Return (X, Y) of the center of cell containing provided text 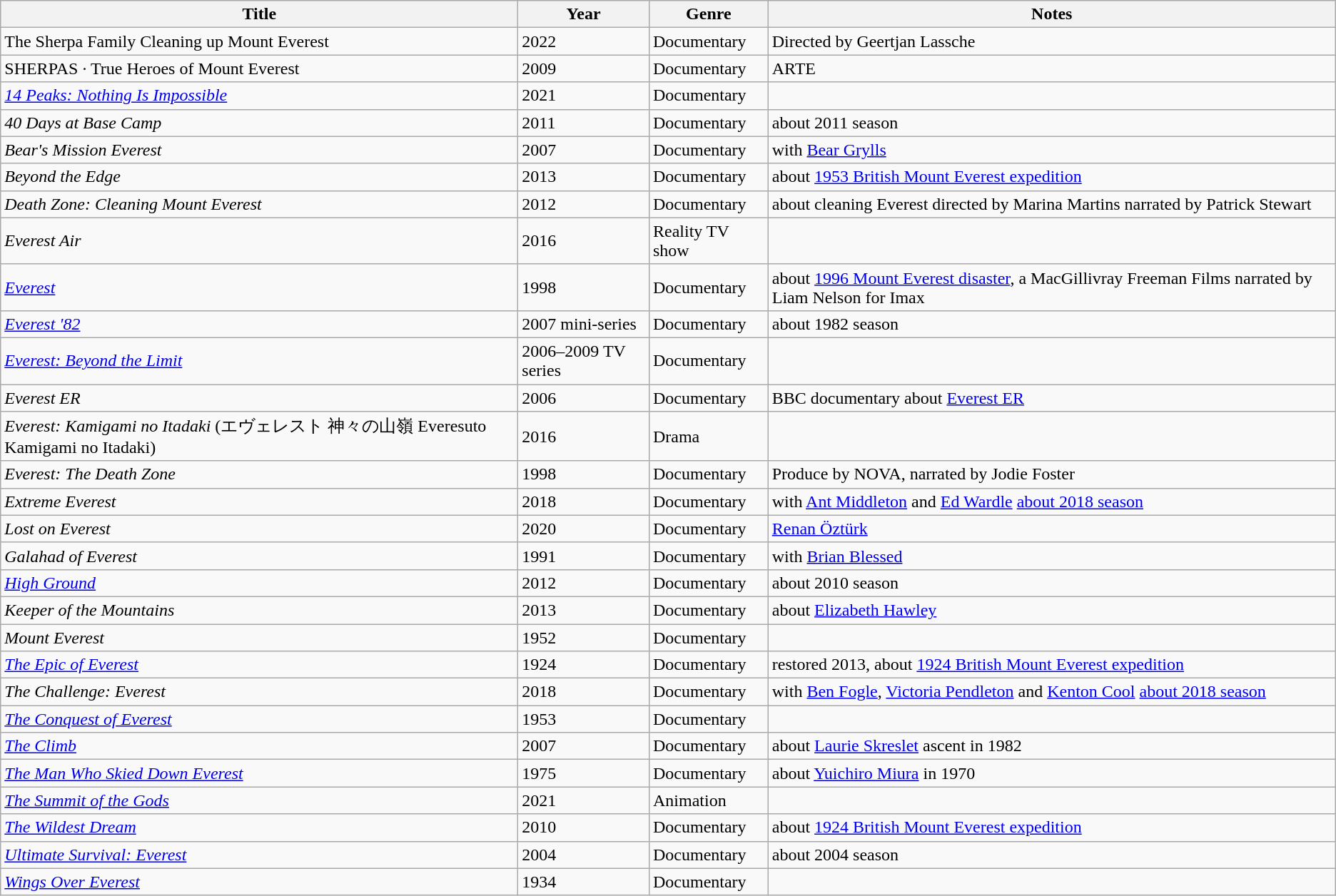
Drama (708, 437)
Everest (260, 287)
Keeper of the Mountains (260, 610)
Produce by NOVA, narrated by Jodie Foster (1052, 474)
Mount Everest (260, 637)
2007 mini-series (584, 324)
about 1996 Mount Everest disaster, a MacGillivray Freeman Films narrated by Liam Nelson for Imax (1052, 287)
2006 (584, 397)
1975 (584, 773)
The Challenge: Everest (260, 692)
1934 (584, 882)
Ultimate Survival: Everest (260, 855)
Everest: Beyond the Limit (260, 361)
2010 (584, 828)
Renan Öztürk (1052, 529)
1924 (584, 665)
restored 2013, about 1924 British Mount Everest expedition (1052, 665)
40 Days at Base Camp (260, 123)
BBC documentary about Everest ER (1052, 397)
Extreme Everest (260, 502)
Bear's Mission Everest (260, 150)
The Epic of Everest (260, 665)
2020 (584, 529)
Directed by Geertjan Lassche (1052, 41)
about 1953 British Mount Everest expedition (1052, 177)
The Conquest of Everest (260, 719)
Notes (1052, 14)
about Yuichiro Miura in 1970 (1052, 773)
Genre (708, 14)
about Laurie Skreslet ascent in 1982 (1052, 746)
with Ant Middleton and Ed Wardle about 2018 season (1052, 502)
about cleaning Everest directed by Marina Martins narrated by Patrick Stewart (1052, 204)
Reality TV show (708, 241)
The Sherpa Family Cleaning up Mount Everest (260, 41)
1952 (584, 637)
14 Peaks: Nothing Is Impossible (260, 96)
with Ben Fogle, Victoria Pendleton and Kenton Cool about 2018 season (1052, 692)
Everest: Kamigami no Itadaki (エヴェレスト 神々の山嶺 Everesuto Kamigami no Itadaki) (260, 437)
Everest '82 (260, 324)
about Elizabeth Hawley (1052, 610)
Title (260, 14)
High Ground (260, 583)
1953 (584, 719)
The Man Who Skied Down Everest (260, 773)
The Summit of the Gods (260, 800)
Death Zone: Cleaning Mount Everest (260, 204)
Year (584, 14)
2004 (584, 855)
SHERPAS · True Heroes of Mount Everest (260, 68)
Galahad of Everest (260, 556)
about 2011 season (1052, 123)
2009 (584, 68)
Everest: The Death Zone (260, 474)
Lost on Everest (260, 529)
ARTE (1052, 68)
with Brian Blessed (1052, 556)
Animation (708, 800)
Wings Over Everest (260, 882)
about 1924 British Mount Everest expedition (1052, 828)
1991 (584, 556)
Beyond the Edge (260, 177)
2006–2009 TV series (584, 361)
with Bear Grylls (1052, 150)
The Wildest Dream (260, 828)
Everest Air (260, 241)
about 2004 season (1052, 855)
Everest ER (260, 397)
The Climb (260, 746)
about 1982 season (1052, 324)
2022 (584, 41)
2011 (584, 123)
about 2010 season (1052, 583)
